Return [X, Y] of the center of cell containing provided text 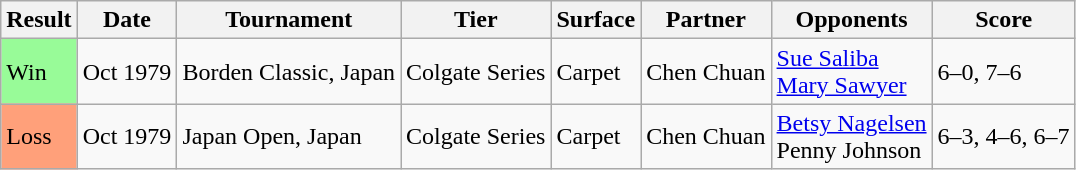
Date [127, 20]
Opponents [852, 20]
Partner [706, 20]
Result [39, 20]
Loss [39, 136]
Score [1004, 20]
6–0, 7–6 [1004, 72]
Betsy Nagelsen Penny Johnson [852, 136]
Tournament [289, 20]
Win [39, 72]
Surface [596, 20]
Borden Classic, Japan [289, 72]
Sue Saliba Mary Sawyer [852, 72]
Japan Open, Japan [289, 136]
6–3, 4–6, 6–7 [1004, 136]
Tier [476, 20]
